Pinpoint the cell where the given text exists, returning its [X, Y] midpoint coordinate. 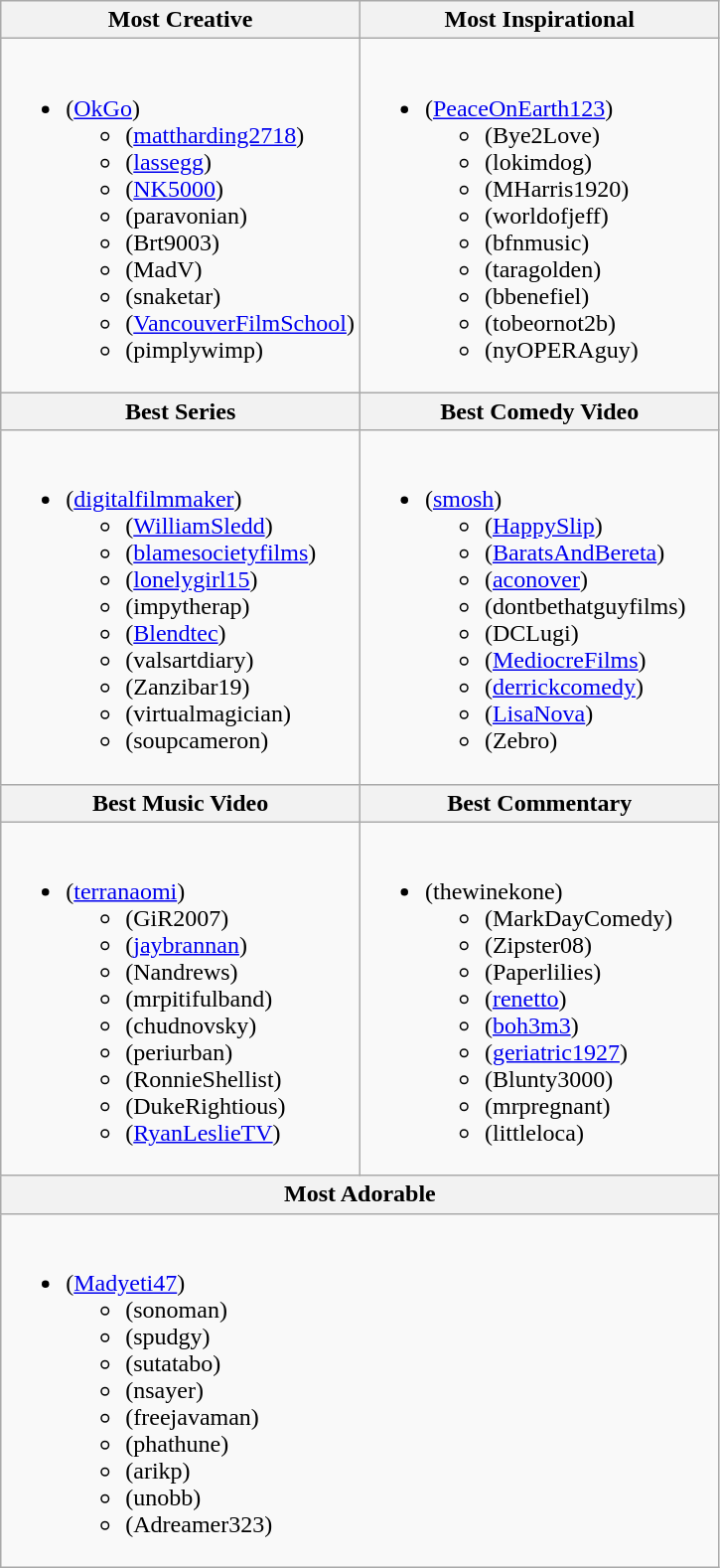
(terranaomi) (GiR2007) (jaybrannan) (Nandrews) (mrpitifulband) (chudnovsky) (periurban) (RonnieShellist) (DukeRightious) (RyanLeslieTV) [181, 999]
Most Adorable [360, 1194]
(smosh) (HappySlip) (BaratsAndBereta) (aconover) (dontbethatguyfilms) (DCLugi) (MediocreFilms) (derrickcomedy) (LisaNova) (Zebro) [539, 607]
Best Commentary [539, 803]
Most Inspirational [539, 20]
Most Creative [181, 20]
(OkGo) (mattharding2718) (lassegg) (NK5000) (paravonian) (Brt9003) (MadV) (snaketar) (VancouverFilmSchool) (pimplywimp) [181, 216]
(PeaceOnEarth123) (Bye2Love) (lokimdog) (MHarris1920) (worldofjeff) (bfnmusic) (taragolden) (bbenefiel) (tobeornot2b) (nyOPERAguy) [539, 216]
(thewinekone) (MarkDayComedy) (Zipster08) (Paperlilies) (renetto) (boh3m3) (geriatric1927) (Blunty3000) (mrpregnant) (littleloca) [539, 999]
Best Music Video [181, 803]
Best Series [181, 411]
Best Comedy Video [539, 411]
(Madyeti47) (sonoman) (spudgy) (sutatabo) (nsayer) (freejavaman) (phathune) (arikp) (unobb) (Adreamer323) [360, 1390]
